Return [X, Y] of the center of cell containing provided text 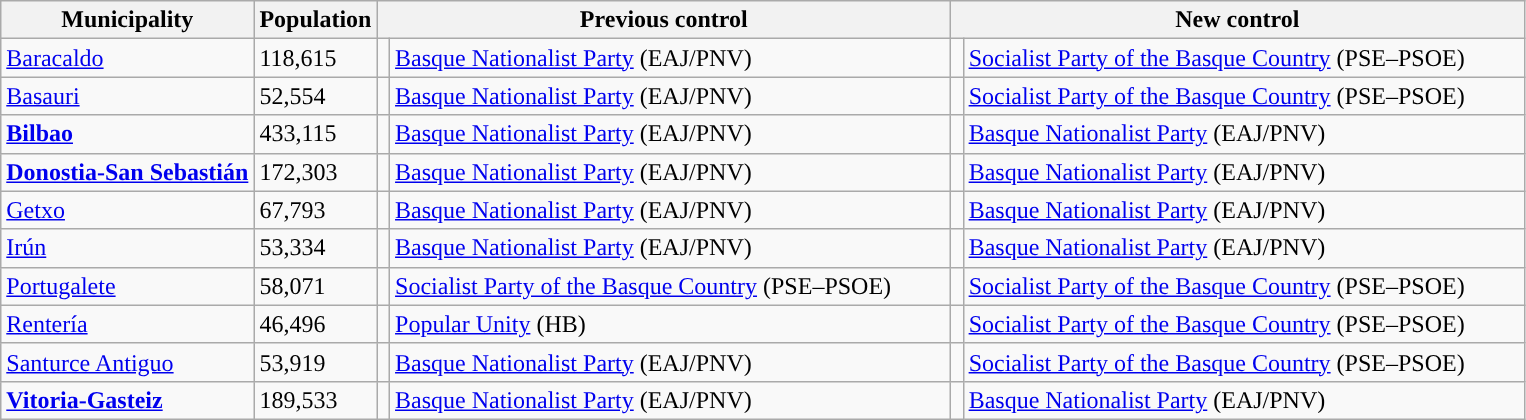
189,533 [316, 400]
67,793 [316, 210]
53,919 [316, 362]
Vitoria-Gasteiz [128, 400]
Santurce Antiguo [128, 362]
Getxo [128, 210]
Donostia-San Sebastián [128, 172]
Popular Unity (HB) [670, 324]
Rentería [128, 324]
New control [1238, 20]
46,496 [316, 324]
52,554 [316, 96]
Municipality [128, 20]
Previous control [664, 20]
Baracaldo [128, 58]
53,334 [316, 248]
Portugalete [128, 286]
118,615 [316, 58]
Population [316, 20]
433,115 [316, 134]
Irún [128, 248]
58,071 [316, 286]
Basauri [128, 96]
172,303 [316, 172]
Bilbao [128, 134]
